Provide the (x, y) coordinate of the cell's center where the given text is located.  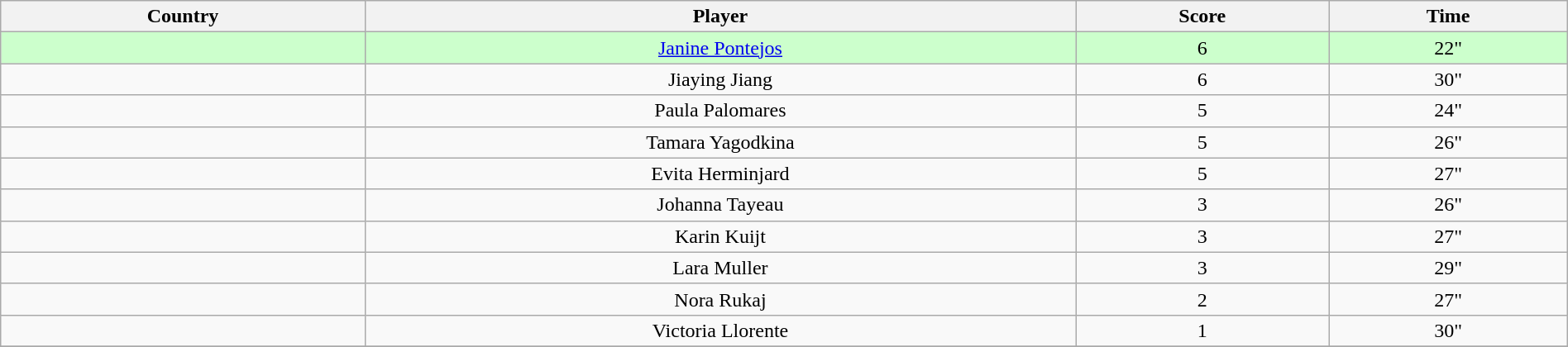
24" (1448, 111)
29" (1448, 268)
Score (1202, 17)
Karin Kuijt (719, 236)
Janine Pontejos (719, 48)
Lara Muller (719, 268)
Victoria Llorente (719, 330)
Time (1448, 17)
Paula Palomares (719, 111)
Evita Herminjard (719, 173)
Player (719, 17)
Jiaying Jiang (719, 79)
1 (1202, 330)
22" (1448, 48)
Tamara Yagodkina (719, 142)
Nora Rukaj (719, 299)
Country (183, 17)
Johanna Tayeau (719, 205)
2 (1202, 299)
